Return the (X, Y) coordinate for the center point of the cell that contains the specified text.  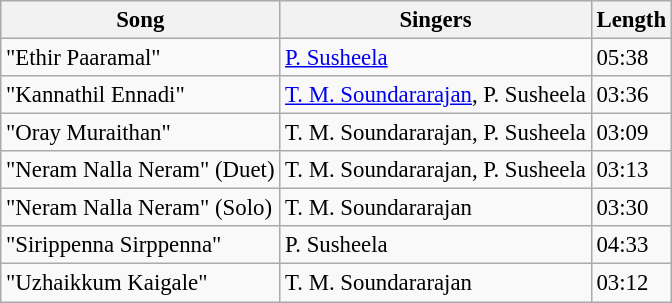
05:38 (631, 58)
04:33 (631, 245)
"Ethir Paaramal" (140, 58)
"Oray Muraithan" (140, 133)
Song (140, 20)
"Uzhaikkum Kaigale" (140, 283)
03:12 (631, 283)
"Sirippenna Sirppenna" (140, 245)
03:36 (631, 95)
Length (631, 20)
03:13 (631, 170)
"Neram Nalla Neram" (Duet) (140, 170)
03:30 (631, 208)
"Kannathil Ennadi" (140, 95)
"Neram Nalla Neram" (Solo) (140, 208)
03:09 (631, 133)
Singers (436, 20)
